Capture the cell that displays the provided text and extract its [X, Y] central coordinate. 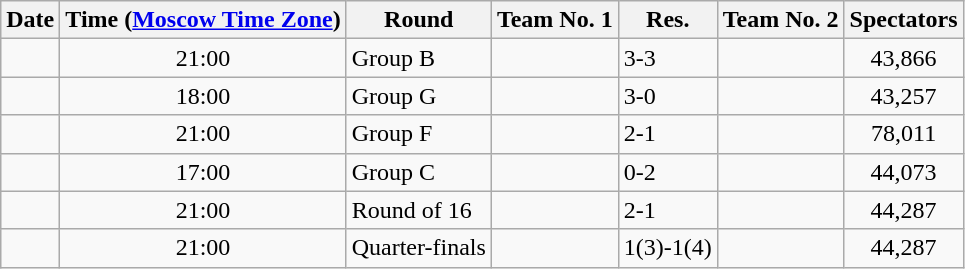
43,866 [904, 58]
18:00 [203, 96]
Group B [418, 58]
Quarter-finals [418, 248]
3-3 [668, 58]
Group F [418, 134]
Spectators [904, 20]
44,073 [904, 172]
43,257 [904, 96]
Group C [418, 172]
78,011 [904, 134]
Group G [418, 96]
Team No. 2 [780, 20]
0-2 [668, 172]
1(3)-1(4) [668, 248]
Round of 16 [418, 210]
Round [418, 20]
17:00 [203, 172]
Team No. 1 [554, 20]
Date [30, 20]
Time (Moscow Time Zone) [203, 20]
3-0 [668, 96]
Res. [668, 20]
